Find where the given text appears and provide that cell's center as [X, Y] coordinate. 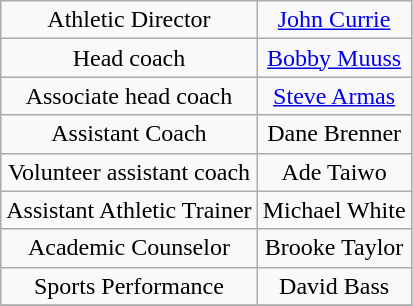
John Currie [334, 20]
Assistant Coach [129, 134]
Volunteer assistant coach [129, 172]
David Bass [334, 286]
Athletic Director [129, 20]
Sports Performance [129, 286]
Brooke Taylor [334, 248]
Michael White [334, 210]
Steve Armas [334, 96]
Assistant Athletic Trainer [129, 210]
Ade Taiwo [334, 172]
Bobby Muuss [334, 58]
Associate head coach [129, 96]
Academic Counselor [129, 248]
Dane Brenner [334, 134]
Head coach [129, 58]
